Return [X, Y] of the center of cell containing provided text 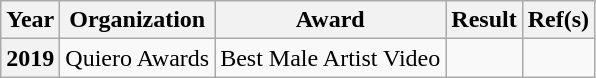
Best Male Artist Video [330, 58]
Result [484, 20]
Quiero Awards [138, 58]
Award [330, 20]
Year [30, 20]
Organization [138, 20]
2019 [30, 58]
Ref(s) [558, 20]
